From the cell containing the given text, extract its center point as (X, Y) coordinate. 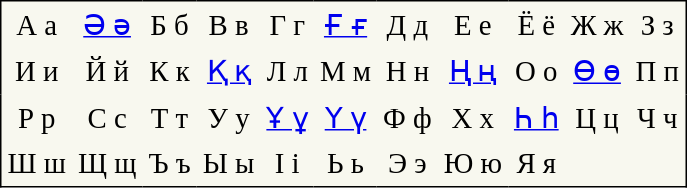
В в (229, 24)
А а (36, 24)
Д д (408, 24)
Ү ү (346, 117)
Р р (36, 117)
Ң ң (473, 71)
С с (107, 117)
Щ щ (107, 164)
И и (36, 71)
І і (287, 164)
Ь ь (346, 164)
Й й (107, 71)
К к (169, 71)
Ә ә (107, 24)
Л л (287, 71)
Э э (408, 164)
Ч ч (658, 117)
У у (229, 117)
Һ һ (536, 117)
Т т (169, 117)
П п (658, 71)
Ш ш (36, 164)
Ц ц (598, 117)
Ъ ъ (169, 164)
Ё ё (536, 24)
Ы ы (229, 164)
Ғ ғ (346, 24)
Г г (287, 24)
Е е (473, 24)
Б б (169, 24)
Қ қ (229, 71)
З з (658, 24)
Ө ө (598, 71)
Я я (536, 164)
Ю ю (473, 164)
Ұ ұ (287, 117)
О о (536, 71)
Ф ф (408, 117)
М м (346, 71)
Х х (473, 117)
Н н (408, 71)
Ж ж (598, 24)
